Extract the (X, Y) coordinate from the center of the cell holding the provided text.  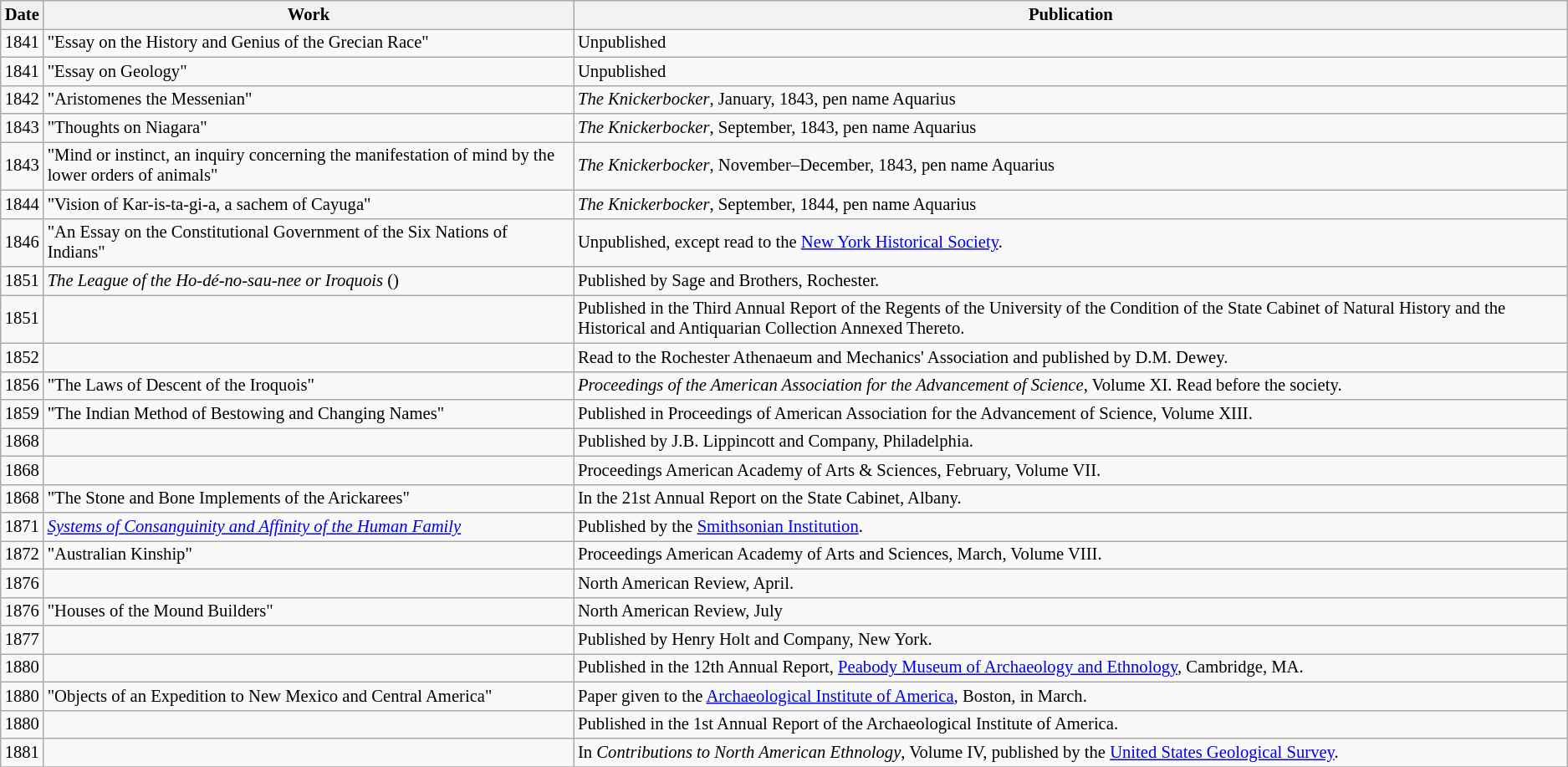
Proceedings American Academy of Arts & Sciences, February, Volume VII. (1070, 470)
"The Laws of Descent of the Iroquois" (309, 386)
Published by J.B. Lippincott and Company, Philadelphia. (1070, 442)
In the 21st Annual Report on the State Cabinet, Albany. (1070, 499)
1856 (22, 386)
The Knickerbocker, November–December, 1843, pen name Aquarius (1070, 166)
Paper given to the Archaeological Institute of America, Boston, in March. (1070, 696)
"Thoughts on Niagara" (309, 128)
Proceedings of the American Association for the Advancement of Science, Volume XI. Read before the society. (1070, 386)
"Essay on Geology" (309, 71)
1844 (22, 204)
"Aristomenes the Messenian" (309, 100)
Published by the Smithsonian Institution. (1070, 526)
North American Review, July (1070, 611)
Unpublished, except read to the New York Historical Society. (1070, 243)
"The Stone and Bone Implements of the Arickarees" (309, 499)
Published by Henry Holt and Company, New York. (1070, 640)
"Objects of an Expedition to New Mexico and Central America" (309, 696)
The Knickerbocker, September, 1843, pen name Aquarius (1070, 128)
"Essay on the History and Genius of the Grecian Race" (309, 43)
"Australian Kinship" (309, 555)
Work (309, 14)
Proceedings American Academy of Arts and Sciences, March, Volume VIII. (1070, 555)
Published by Sage and Brothers, Rochester. (1070, 280)
"The Indian Method of Bestowing and Changing Names" (309, 414)
Read to the Rochester Athenaeum and Mechanics' Association and published by D.M. Dewey. (1070, 357)
"Mind or instinct, an inquiry concerning the manifestation of mind by the lower orders of animals" (309, 166)
Publication (1070, 14)
"Houses of the Mound Builders" (309, 611)
North American Review, April. (1070, 583)
"An Essay on the Constitutional Government of the Six Nations of Indians" (309, 243)
1842 (22, 100)
In Contributions to North American Ethnology, Volume IV, published by the United States Geological Survey. (1070, 752)
"Vision of Kar-is-ta-gi-a, a sachem of Cayuga" (309, 204)
The Knickerbocker, September, 1844, pen name Aquarius (1070, 204)
1859 (22, 414)
1881 (22, 752)
1872 (22, 555)
Published in Proceedings of American Association for the Advancement of Science, Volume XIII. (1070, 414)
1846 (22, 243)
Published in the 1st Annual Report of the Archaeological Institute of America. (1070, 724)
Date (22, 14)
1871 (22, 526)
1877 (22, 640)
Systems of Consanguinity and Affinity of the Human Family (309, 526)
The Knickerbocker, January, 1843, pen name Aquarius (1070, 100)
Published in the 12th Annual Report, Peabody Museum of Archaeology and Ethnology, Cambridge, MA. (1070, 667)
The League of the Ho-dé-no-sau-nee or Iroquois () (309, 280)
1852 (22, 357)
